Detect which cell encompasses the target text, then output its (X, Y) center coordinate. 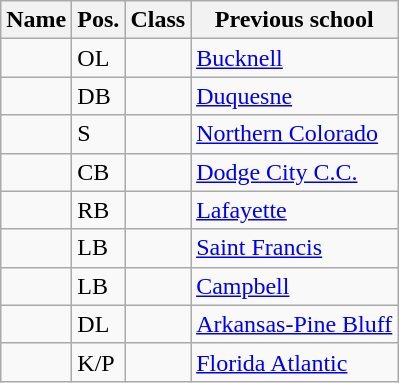
OL (98, 58)
K/P (98, 362)
CB (98, 172)
Campbell (294, 286)
Name (36, 20)
Northern Colorado (294, 134)
Previous school (294, 20)
S (98, 134)
Duquesne (294, 96)
RB (98, 210)
Saint Francis (294, 248)
Florida Atlantic (294, 362)
Class (158, 20)
Bucknell (294, 58)
DL (98, 324)
Arkansas-Pine Bluff (294, 324)
Pos. (98, 20)
DB (98, 96)
Dodge City C.C. (294, 172)
Lafayette (294, 210)
